Return the (x, y) coordinate for the center point of the cell that contains the specified text.  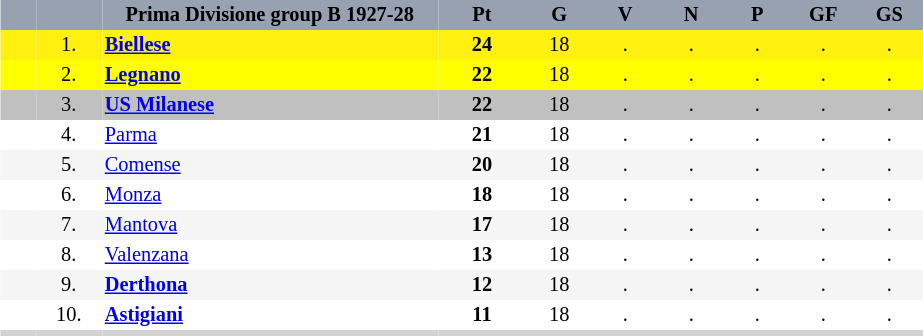
1. (69, 45)
2. (69, 75)
20 (482, 165)
US Milanese (270, 105)
GS (889, 15)
P (757, 15)
4. (69, 135)
7. (69, 225)
Monza (270, 195)
Derthona (270, 285)
V (625, 15)
24 (482, 45)
9. (69, 285)
17 (482, 225)
Astigiani (270, 315)
Mantova (270, 225)
Prima Divisione group B 1927-28 (270, 15)
10. (69, 315)
Parma (270, 135)
12 (482, 285)
N (691, 15)
11 (482, 315)
Pt (482, 15)
6. (69, 195)
3. (69, 105)
21 (482, 135)
Valenzana (270, 255)
13 (482, 255)
Biellese (270, 45)
5. (69, 165)
Comense (270, 165)
Legnano (270, 75)
8. (69, 255)
GF (823, 15)
G (559, 15)
